Determine the [X, Y] coordinate at the center of the cell enclosing the given text.  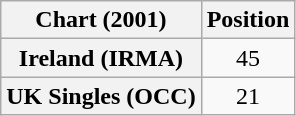
Ireland (IRMA) [101, 58]
45 [248, 58]
UK Singles (OCC) [101, 96]
Chart (2001) [101, 20]
21 [248, 96]
Position [248, 20]
